Locate the cell with the specified text and output its (x, y) center coordinate. 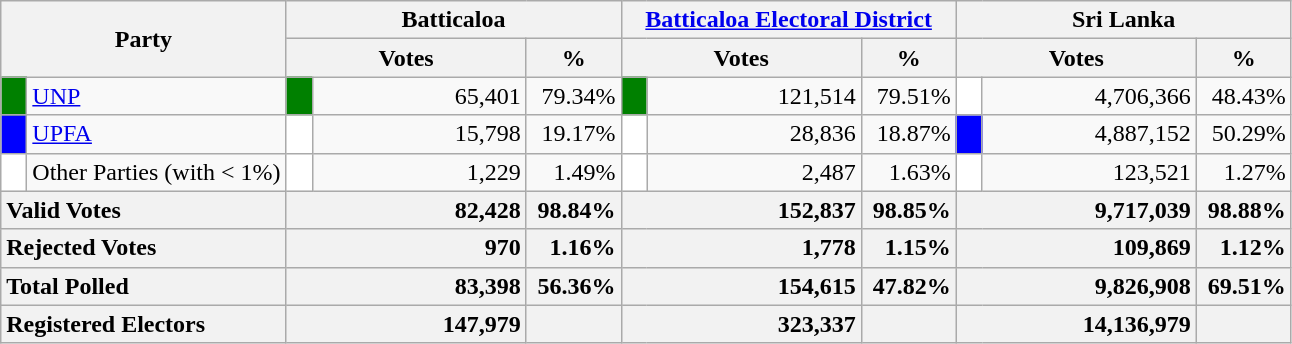
1.15% (908, 248)
Other Parties (with < 1%) (156, 172)
15,798 (419, 134)
152,837 (741, 210)
50.29% (1244, 134)
1.63% (908, 172)
9,717,039 (1076, 210)
2,487 (754, 172)
28,836 (754, 134)
Registered Electors (144, 324)
121,514 (754, 96)
1,778 (741, 248)
98.84% (574, 210)
69.51% (1244, 286)
1.12% (1244, 248)
56.36% (574, 286)
14,136,979 (1076, 324)
98.88% (1244, 210)
970 (406, 248)
123,521 (1089, 172)
9,826,908 (1076, 286)
Sri Lanka (1124, 20)
4,887,152 (1089, 134)
83,398 (406, 286)
323,337 (741, 324)
Total Polled (144, 286)
Valid Votes (144, 210)
79.51% (908, 96)
Party (144, 39)
Batticaloa (454, 20)
1.27% (1244, 172)
4,706,366 (1089, 96)
154,615 (741, 286)
Batticaloa Electoral District (788, 20)
1,229 (419, 172)
Rejected Votes (144, 248)
48.43% (1244, 96)
65,401 (419, 96)
109,869 (1076, 248)
UNP (156, 96)
98.85% (908, 210)
19.17% (574, 134)
82,428 (406, 210)
1.49% (574, 172)
1.16% (574, 248)
79.34% (574, 96)
147,979 (406, 324)
47.82% (908, 286)
18.87% (908, 134)
UPFA (156, 134)
